Identify which cell holds the provided text, then report its (X, Y) central coordinate. 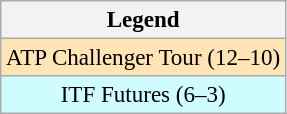
ATP Challenger Tour (12–10) (144, 58)
ITF Futures (6–3) (144, 95)
Legend (144, 20)
